Search for the cell housing the specified text and yield its [X, Y] center coordinate. 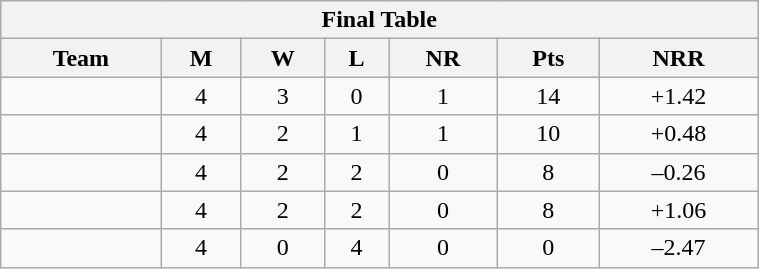
10 [548, 134]
+1.06 [678, 210]
Team [81, 58]
NR [444, 58]
+1.42 [678, 96]
W [282, 58]
–0.26 [678, 172]
–2.47 [678, 248]
+0.48 [678, 134]
M [201, 58]
L [356, 58]
Final Table [380, 20]
3 [282, 96]
NRR [678, 58]
14 [548, 96]
Pts [548, 58]
